Detect which cell encompasses the target text, then output its (x, y) center coordinate. 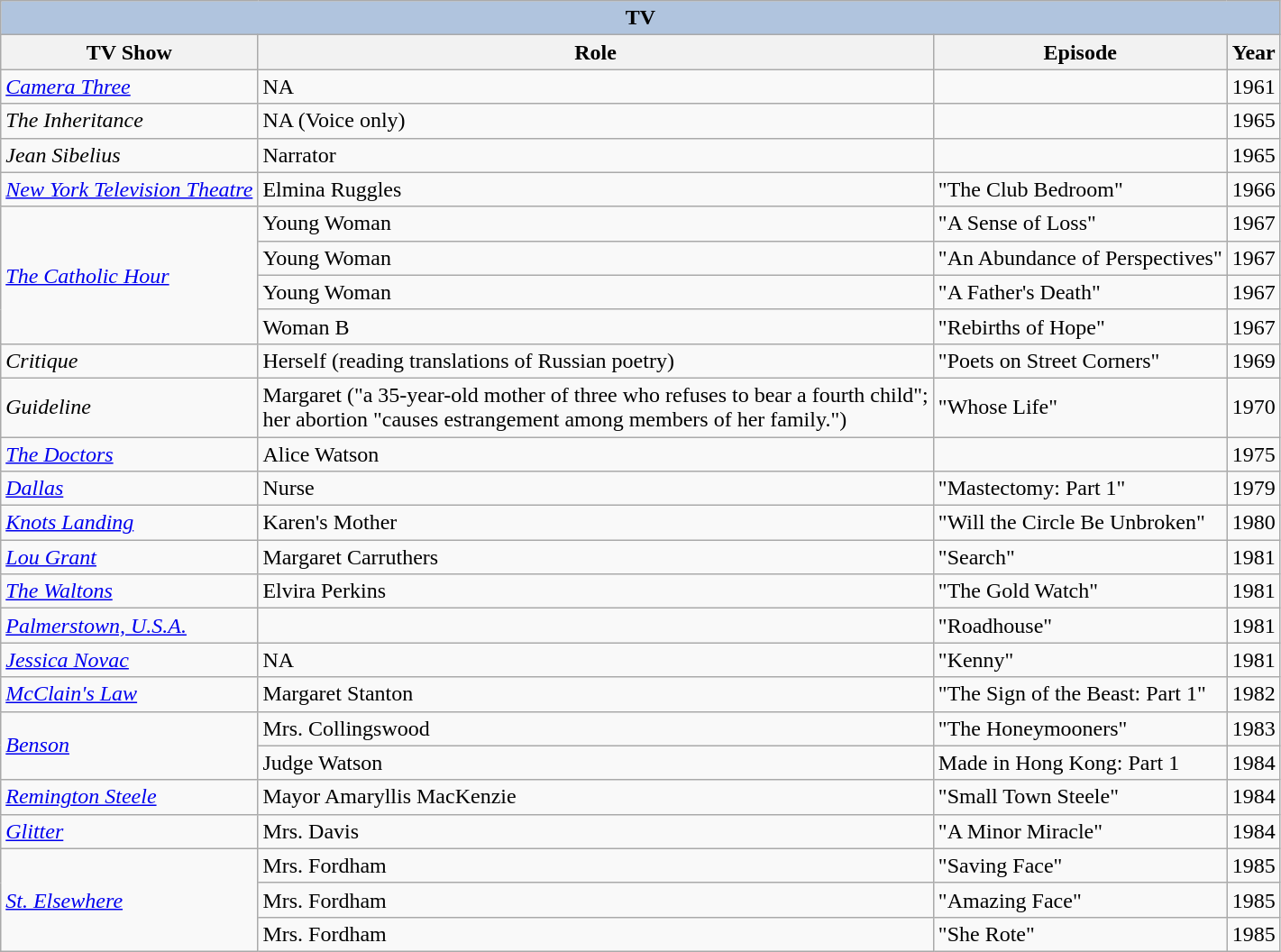
Jean Sibelius (130, 155)
Elvira Perkins (595, 591)
"Roadhouse" (1080, 626)
Margaret ("a 35-year-old mother of three who refuses to bear a fourth child";her abortion "causes estrangement among members of her family.") (595, 407)
Knots Landing (130, 523)
1979 (1253, 489)
Narrator (595, 155)
"The Sign of the Beast: Part 1" (1080, 694)
1983 (1253, 728)
"The Gold Watch" (1080, 591)
Year (1253, 52)
Role (595, 52)
TV (641, 18)
"Kenny" (1080, 660)
NA (Voice only) (595, 121)
"She Rote" (1080, 934)
Remington Steele (130, 797)
Nurse (595, 489)
Mrs. Collingswood (595, 728)
New York Television Theatre (130, 189)
Dallas (130, 489)
Jessica Novac (130, 660)
1970 (1253, 407)
Mrs. Davis (595, 831)
Mayor Amaryllis MacKenzie (595, 797)
"Amazing Face" (1080, 900)
"A Sense of Loss" (1080, 224)
"Whose Life" (1080, 407)
"A Father's Death" (1080, 292)
McClain's Law (130, 694)
TV Show (130, 52)
The Doctors (130, 453)
Judge Watson (595, 763)
"Saving Face" (1080, 865)
"The Honeymooners" (1080, 728)
Camera Three (130, 87)
"A Minor Miracle" (1080, 831)
Episode (1080, 52)
Herself (reading translations of Russian poetry) (595, 361)
1980 (1253, 523)
The Inheritance (130, 121)
"Will the Circle Be Unbroken" (1080, 523)
Lou Grant (130, 557)
"Mastectomy: Part 1" (1080, 489)
Elmina Ruggles (595, 189)
"Rebirths of Hope" (1080, 326)
Glitter (130, 831)
1969 (1253, 361)
Woman B (595, 326)
1966 (1253, 189)
"An Abundance of Perspectives" (1080, 258)
1975 (1253, 453)
The Catholic Hour (130, 275)
The Waltons (130, 591)
"Small Town Steele" (1080, 797)
Palmerstown, U.S.A. (130, 626)
1961 (1253, 87)
"Poets on Street Corners" (1080, 361)
Karen's Mother (595, 523)
1982 (1253, 694)
St. Elsewhere (130, 900)
Margaret Stanton (595, 694)
Guideline (130, 407)
"Search" (1080, 557)
"The Club Bedroom" (1080, 189)
Made in Hong Kong: Part 1 (1080, 763)
Critique (130, 361)
Margaret Carruthers (595, 557)
Benson (130, 746)
Alice Watson (595, 453)
